From the cell containing the given text, extract its center point as (x, y) coordinate. 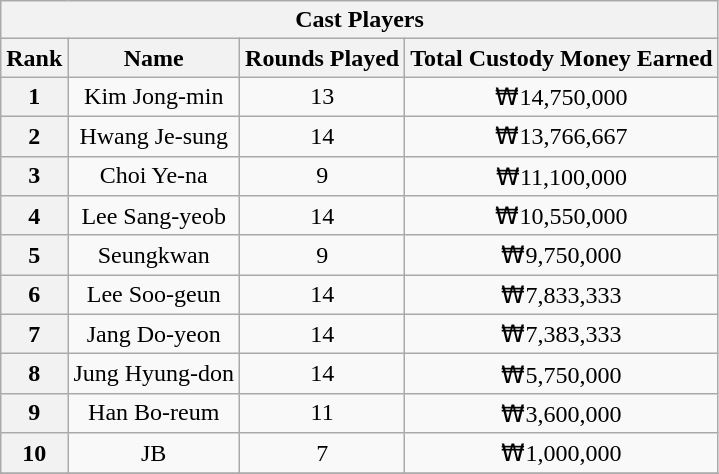
Total Custody Money Earned (562, 58)
Seungkwan (154, 255)
13 (322, 97)
Han Bo-reum (154, 413)
Lee Sang-yeob (154, 216)
10 (34, 453)
₩13,766,667 (562, 136)
₩3,600,000 (562, 413)
1 (34, 97)
Name (154, 58)
5 (34, 255)
₩7,833,333 (562, 295)
₩5,750,000 (562, 374)
Jang Do-yeon (154, 334)
Cast Players (360, 20)
Choi Ye-na (154, 176)
6 (34, 295)
2 (34, 136)
₩7,383,333 (562, 334)
3 (34, 176)
8 (34, 374)
Rounds Played (322, 58)
₩1,000,000 (562, 453)
JB (154, 453)
11 (322, 413)
₩11,100,000 (562, 176)
Lee Soo-geun (154, 295)
₩9,750,000 (562, 255)
Rank (34, 58)
4 (34, 216)
Jung Hyung-don (154, 374)
₩10,550,000 (562, 216)
Hwang Je-sung (154, 136)
Kim Jong-min (154, 97)
₩14,750,000 (562, 97)
